Return [x, y] of the center of cell containing provided text 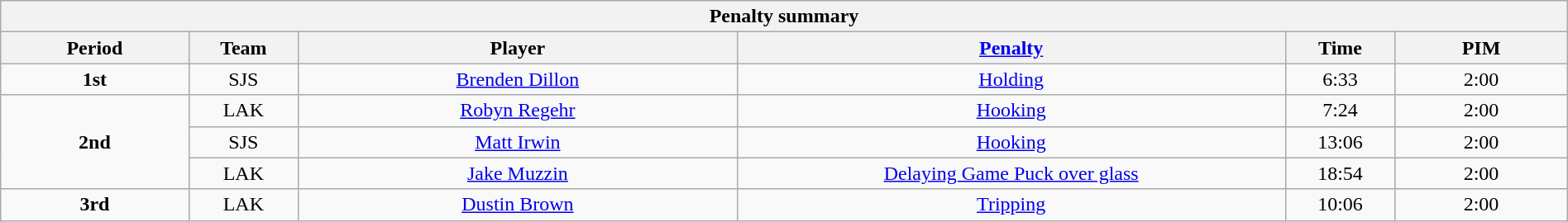
Tripping [1011, 205]
3rd [94, 205]
18:54 [1340, 173]
7:24 [1340, 111]
Dustin Brown [518, 205]
Brenden Dillon [518, 79]
13:06 [1340, 142]
PIM [1481, 48]
Period [94, 48]
Time [1340, 48]
Penalty [1011, 48]
Jake Muzzin [518, 173]
6:33 [1340, 79]
Penalty summary [784, 17]
Team [243, 48]
Player [518, 48]
1st [94, 79]
2nd [94, 142]
10:06 [1340, 205]
Delaying Game Puck over glass [1011, 173]
Matt Irwin [518, 142]
Holding [1011, 79]
Robyn Regehr [518, 111]
